Detect which cell encompasses the target text, then output its [x, y] center coordinate. 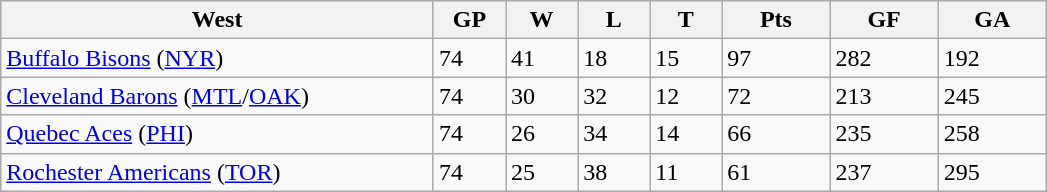
97 [776, 58]
66 [776, 134]
GA [992, 20]
T [686, 20]
258 [992, 134]
14 [686, 134]
25 [542, 172]
295 [992, 172]
34 [614, 134]
282 [884, 58]
Quebec Aces (PHI) [218, 134]
15 [686, 58]
L [614, 20]
30 [542, 96]
Rochester Americans (TOR) [218, 172]
11 [686, 172]
12 [686, 96]
213 [884, 96]
GF [884, 20]
18 [614, 58]
West [218, 20]
38 [614, 172]
Buffalo Bisons (NYR) [218, 58]
192 [992, 58]
237 [884, 172]
41 [542, 58]
235 [884, 134]
W [542, 20]
245 [992, 96]
61 [776, 172]
26 [542, 134]
Cleveland Barons (MTL/OAK) [218, 96]
Pts [776, 20]
GP [469, 20]
32 [614, 96]
72 [776, 96]
